Output the [X, Y] coordinate of the center of the cell containing the given text.  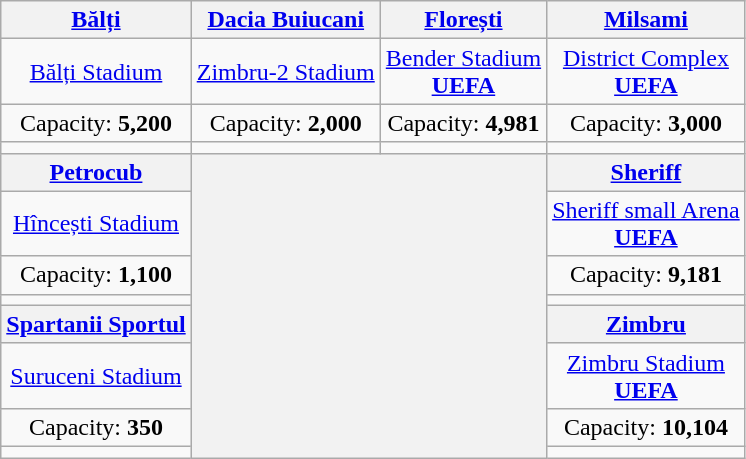
Bălți Stadium [96, 72]
Hîncești Stadium [96, 224]
Capacity: 350 [96, 427]
Capacity: 9,181 [646, 275]
Zimbru [646, 324]
Petrocub [96, 172]
Florești [463, 20]
Zimbru Stadium UEFA [646, 376]
Spartanii Sportul [96, 324]
Capacity: 1,100 [96, 275]
Dacia Buiucani [286, 20]
Capacity: 3,000 [646, 123]
Capacity: 4,981 [463, 123]
Suruceni Stadium [96, 376]
Sheriff small Arena UEFA [646, 224]
Bălți [96, 20]
Capacity: 10,104 [646, 427]
Zimbru-2 Stadium [286, 72]
Bender Stadium UEFA [463, 72]
Milsami [646, 20]
District ComplexUEFA [646, 72]
Capacity: 2,000 [286, 123]
Sheriff [646, 172]
Capacity: 5,200 [96, 123]
